Find where the given text appears and provide that cell's center as (X, Y) coordinate. 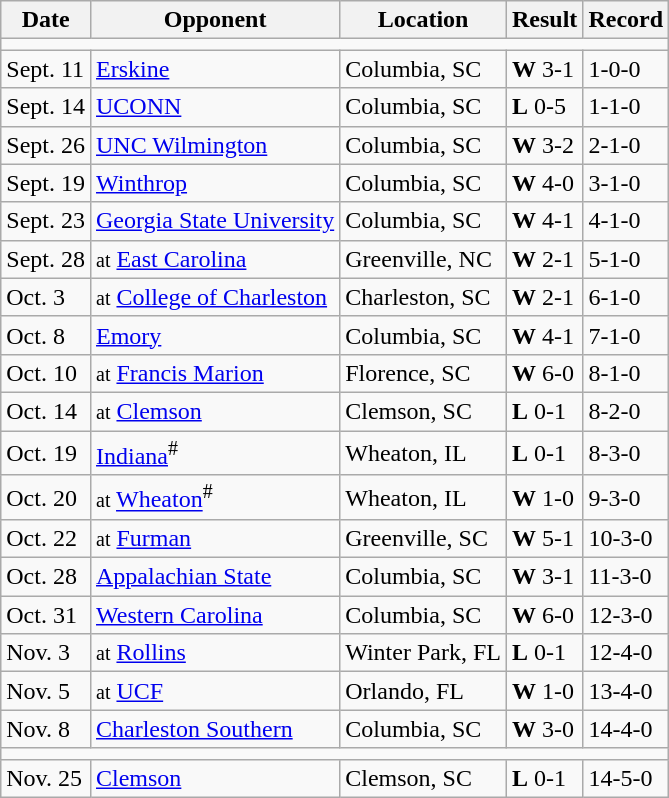
12-4-0 (626, 653)
Charleston, SC (424, 297)
Appalachian State (214, 577)
Oct. 8 (46, 335)
W 3-0 (544, 729)
7-1-0 (626, 335)
Sept. 11 (46, 69)
Record (626, 20)
Oct. 14 (46, 411)
Greenville, SC (424, 539)
8-1-0 (626, 373)
6-1-0 (626, 297)
Sept. 28 (46, 259)
Georgia State University (214, 221)
Greenville, NC (424, 259)
at Rollins (214, 653)
3-1-0 (626, 183)
1-1-0 (626, 107)
4-1-0 (626, 221)
Nov. 3 (46, 653)
Sept. 19 (46, 183)
UNC Wilmington (214, 145)
11-3-0 (626, 577)
Indiana# (214, 452)
at UCF (214, 691)
Location (424, 20)
1-0-0 (626, 69)
Emory (214, 335)
Charleston Southern (214, 729)
W 3-2 (544, 145)
Nov. 25 (46, 778)
Oct. 28 (46, 577)
Date (46, 20)
10-3-0 (626, 539)
8-2-0 (626, 411)
at East Carolina (214, 259)
Orlando, FL (424, 691)
W 4-0 (544, 183)
14-4-0 (626, 729)
Oct. 31 (46, 615)
Sept. 14 (46, 107)
at Furman (214, 539)
L 0-5 (544, 107)
Oct. 19 (46, 452)
Clemson (214, 778)
Sept. 26 (46, 145)
Nov. 5 (46, 691)
5-1-0 (626, 259)
Result (544, 20)
Oct. 3 (46, 297)
8-3-0 (626, 452)
Oct. 22 (46, 539)
Oct. 10 (46, 373)
Winter Park, FL (424, 653)
Nov. 8 (46, 729)
UCONN (214, 107)
13-4-0 (626, 691)
Erskine (214, 69)
Florence, SC (424, 373)
at Wheaton# (214, 498)
Sept. 23 (46, 221)
Western Carolina (214, 615)
W 5-1 (544, 539)
Winthrop (214, 183)
2-1-0 (626, 145)
12-3-0 (626, 615)
at Francis Marion (214, 373)
at College of Charleston (214, 297)
Opponent (214, 20)
14-5-0 (626, 778)
Oct. 20 (46, 498)
at Clemson (214, 411)
9-3-0 (626, 498)
